Determine the (X, Y) coordinate at the center of the cell enclosing the given text.  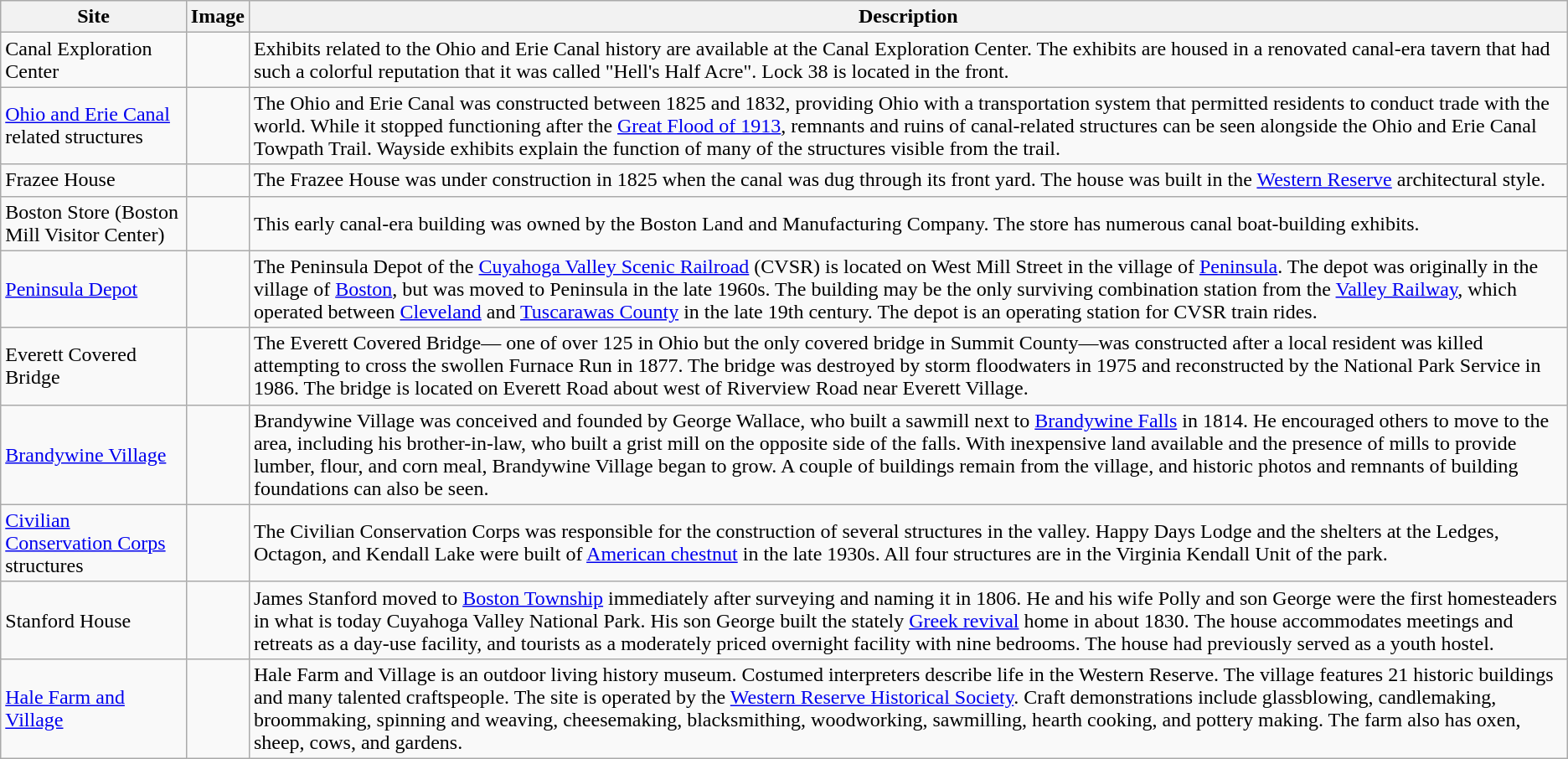
Canal Exploration Center (94, 60)
Boston Store (Boston Mill Visitor Center) (94, 223)
Frazee House (94, 180)
Hale Farm and Village (94, 709)
Brandywine Village (94, 454)
Civilian Conservation Corps structures (94, 543)
Stanford House (94, 620)
Everett Covered Bridge (94, 366)
Image (218, 17)
Site (94, 17)
Ohio and Erie Canal related structures (94, 126)
Description (908, 17)
Peninsula Depot (94, 289)
This early canal-era building was owned by the Boston Land and Manufacturing Company. The store has numerous canal boat-building exhibits. (908, 223)
